For the text-containing cell, return its midpoint in (X, Y) coordinate format. 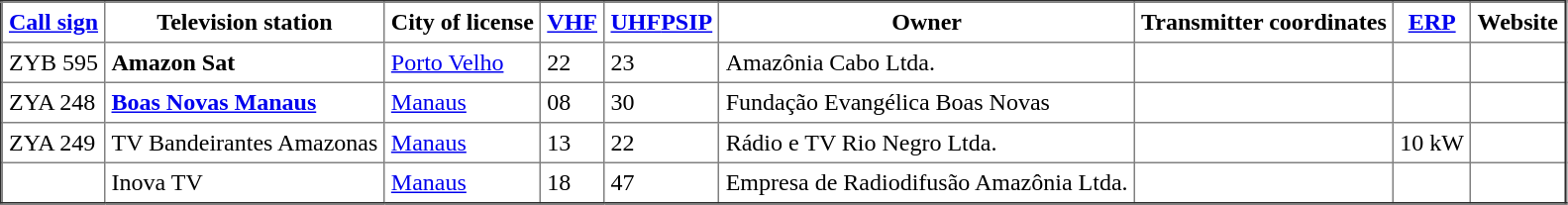
City of license (462, 22)
Empresa de Radiodifusão Amazônia Ltda. (927, 182)
UHFPSIP (662, 22)
Transmitter coordinates (1264, 22)
Rádio e TV Rio Negro Ltda. (927, 143)
Amazônia Cabo Ltda. (927, 62)
VHF (573, 22)
Fundação Evangélica Boas Novas (927, 102)
Owner (927, 22)
18 (573, 182)
13 (573, 143)
30 (662, 102)
ZYB 595 (53, 62)
Inova TV (245, 182)
Television station (245, 22)
10 kW (1432, 143)
Call sign (53, 22)
Amazon Sat (245, 62)
Website (1518, 22)
ZYA 249 (53, 143)
08 (573, 102)
TV Bandeirantes Amazonas (245, 143)
Porto Velho (462, 62)
47 (662, 182)
ZYA 248 (53, 102)
23 (662, 62)
Boas Novas Manaus (245, 102)
ERP (1432, 22)
